Determine the (x, y) coordinate at the center of the cell enclosing the given text.  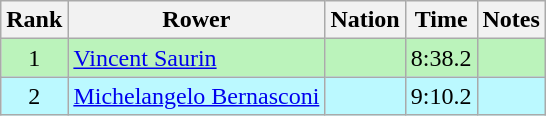
1 (34, 58)
Nation (365, 20)
9:10.2 (441, 96)
Time (441, 20)
Notes (511, 20)
Michelangelo Bernasconi (196, 96)
8:38.2 (441, 58)
Rower (196, 20)
Vincent Saurin (196, 58)
2 (34, 96)
Rank (34, 20)
